Return the (x, y) coordinate for the center point of the cell that contains the specified text.  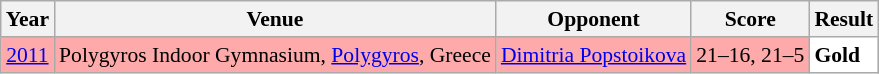
Year (28, 19)
Result (844, 19)
Venue (275, 19)
21–16, 21–5 (750, 55)
2011 (28, 55)
Gold (844, 55)
Opponent (594, 19)
Score (750, 19)
Polygyros Indoor Gymnasium, Polygyros, Greece (275, 55)
Dimitria Popstoikova (594, 55)
